Return the [x, y] coordinate for the center point of the cell that contains the specified text.  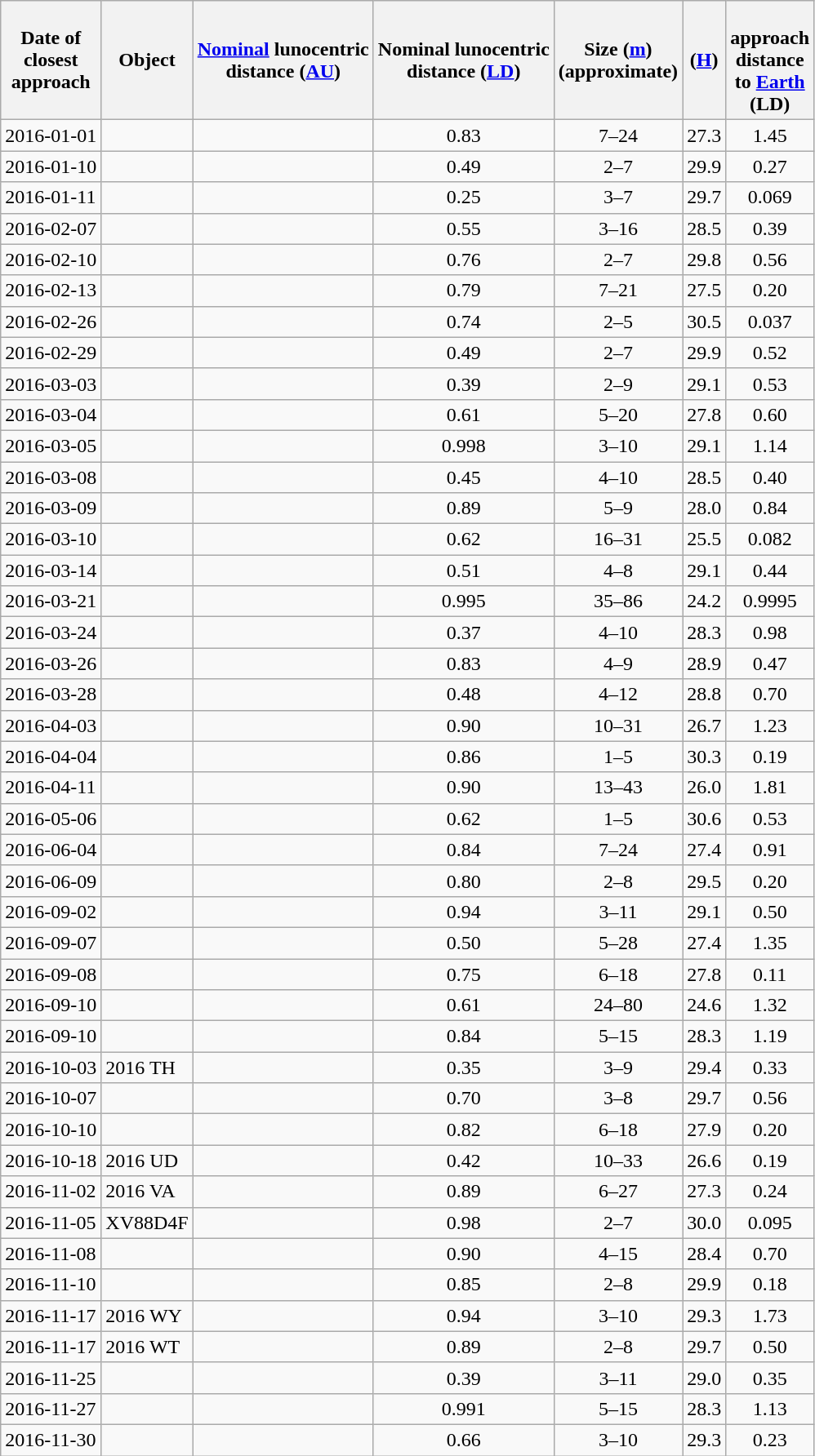
25.5 [704, 539]
30.0 [704, 1223]
2016-09-07 [51, 943]
10–31 [617, 726]
5–9 [617, 508]
0.18 [770, 1285]
1.19 [770, 1037]
0.86 [464, 757]
2016-03-21 [51, 601]
(H) [704, 60]
0.45 [464, 477]
2016-06-04 [51, 850]
2016 VA [147, 1192]
0.91 [770, 850]
0.24 [770, 1192]
29.4 [704, 1068]
0.48 [464, 695]
0.33 [770, 1068]
28.8 [704, 695]
24.6 [704, 1005]
35–86 [617, 601]
2–9 [617, 384]
1.81 [770, 788]
1.23 [770, 726]
3–7 [617, 198]
2016-02-10 [51, 260]
0.85 [464, 1285]
0.66 [464, 1440]
2016-03-14 [51, 570]
2016 WY [147, 1316]
2016-04-04 [51, 757]
2016-01-10 [51, 166]
2016-03-03 [51, 384]
30.6 [704, 819]
2016-10-18 [51, 1161]
0.069 [770, 198]
2016-03-26 [51, 664]
5–20 [617, 415]
0.47 [770, 664]
16–31 [617, 539]
2016-10-10 [51, 1130]
0.75 [464, 974]
2016-02-07 [51, 229]
26.0 [704, 788]
2016-10-07 [51, 1099]
28.4 [704, 1254]
27.9 [704, 1130]
0.42 [464, 1161]
2016-11-08 [51, 1254]
13–43 [617, 788]
1.14 [770, 446]
26.7 [704, 726]
2016-09-08 [51, 974]
28.9 [704, 664]
2016-03-04 [51, 415]
0.51 [464, 570]
24–80 [617, 1005]
2016-02-29 [51, 353]
2–5 [617, 322]
5–28 [617, 943]
2016-03-05 [51, 446]
0.55 [464, 229]
2016-03-09 [51, 508]
2016-11-30 [51, 1440]
29.8 [704, 260]
0.998 [464, 446]
2016-03-28 [51, 695]
4–12 [617, 695]
2016-02-13 [51, 291]
1.35 [770, 943]
approachdistanceto Earth (LD) [770, 60]
0.76 [464, 260]
30.5 [704, 322]
1.45 [770, 135]
2016-11-27 [51, 1409]
2016-11-25 [51, 1378]
1.13 [770, 1409]
2016-02-26 [51, 322]
2016-10-03 [51, 1068]
0.44 [770, 570]
Nominal lunocentricdistance (LD) [464, 60]
2016 WT [147, 1347]
0.82 [464, 1130]
Object [147, 60]
0.037 [770, 322]
0.40 [770, 477]
0.74 [464, 322]
4–8 [617, 570]
10–33 [617, 1161]
2016-09-02 [51, 912]
0.095 [770, 1223]
2016-04-03 [51, 726]
2016-06-09 [51, 881]
3–8 [617, 1099]
29.0 [704, 1378]
2016-01-01 [51, 135]
2016 TH [147, 1068]
2016 UD [147, 1161]
3–9 [617, 1068]
2016-05-06 [51, 819]
4–15 [617, 1254]
0.80 [464, 881]
26.6 [704, 1161]
30.3 [704, 757]
0.9995 [770, 601]
1.73 [770, 1316]
0.27 [770, 166]
2016-11-02 [51, 1192]
0.23 [770, 1440]
2016-04-11 [51, 788]
0.11 [770, 974]
28.0 [704, 508]
29.5 [704, 881]
Size (m)(approximate) [617, 60]
XV88D4F [147, 1223]
24.2 [704, 601]
0.995 [464, 601]
2016-01-11 [51, 198]
27.5 [704, 291]
2016-03-24 [51, 633]
2016-11-10 [51, 1285]
0.52 [770, 353]
0.082 [770, 539]
0.991 [464, 1409]
7–21 [617, 291]
Nominal lunocentricdistance (AU) [283, 60]
2016-03-10 [51, 539]
4–9 [617, 664]
2016-11-05 [51, 1223]
2016-03-08 [51, 477]
6–27 [617, 1192]
Date ofclosestapproach [51, 60]
3–16 [617, 229]
1.32 [770, 1005]
0.25 [464, 198]
0.37 [464, 633]
0.60 [770, 415]
0.79 [464, 291]
